Capture the cell that displays the provided text and extract its (X, Y) central coordinate. 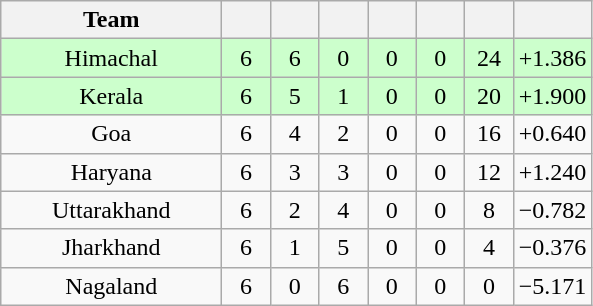
−0.782 (552, 210)
Goa (112, 134)
+1.240 (552, 172)
Uttarakhand (112, 210)
Team (112, 20)
8 (490, 210)
Haryana (112, 172)
12 (490, 172)
Kerala (112, 96)
16 (490, 134)
−5.171 (552, 286)
+1.900 (552, 96)
20 (490, 96)
24 (490, 58)
Himachal (112, 58)
+1.386 (552, 58)
+0.640 (552, 134)
Jharkhand (112, 248)
Nagaland (112, 286)
−0.376 (552, 248)
